Locate the cell with the specified text and output its (X, Y) center coordinate. 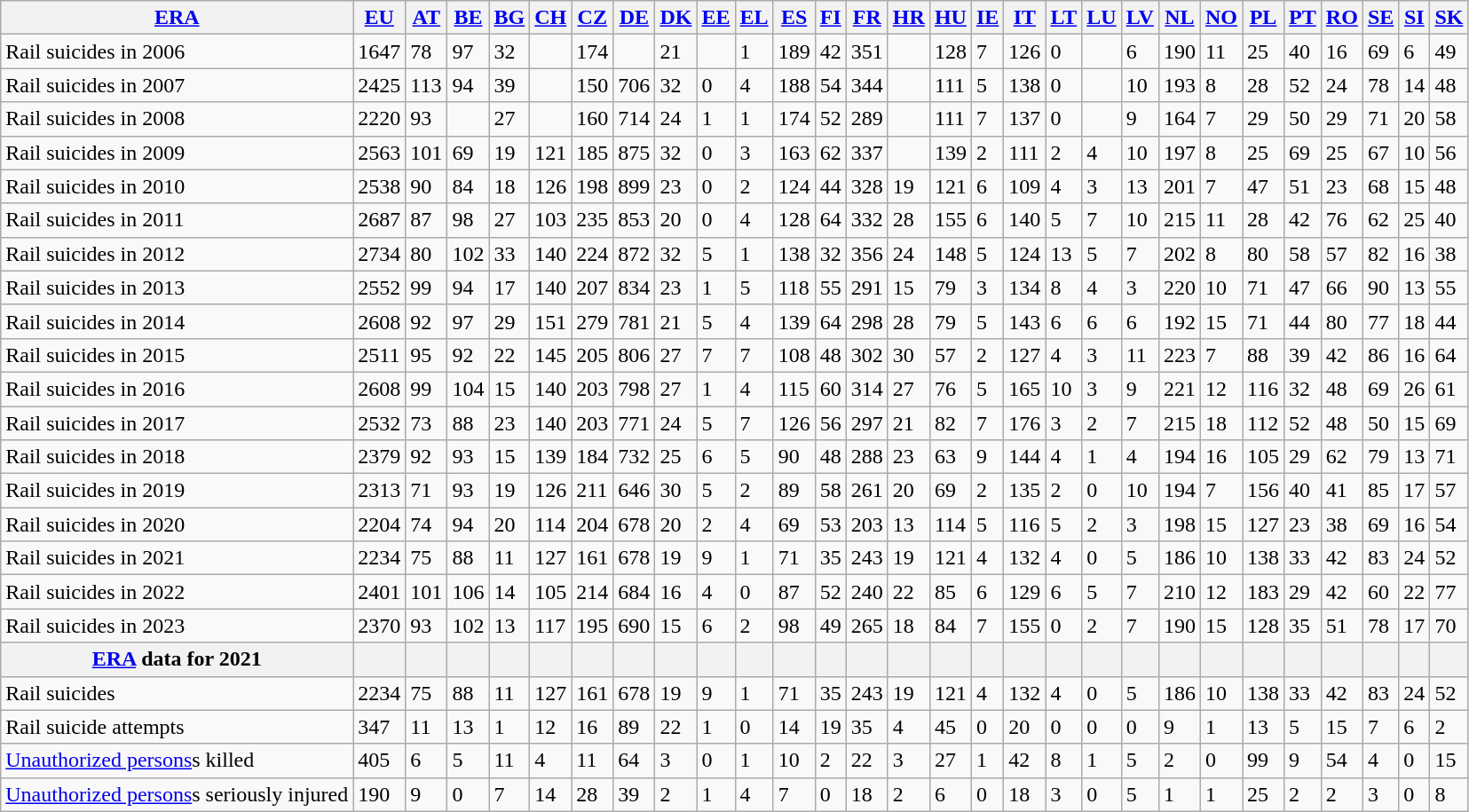
103 (550, 220)
189 (794, 51)
EE (715, 18)
CZ (593, 18)
RO (1342, 18)
176 (1024, 423)
875 (634, 153)
221 (1179, 389)
BG (509, 18)
732 (634, 457)
347 (380, 727)
68 (1380, 186)
106 (469, 592)
45 (950, 727)
AT (426, 18)
853 (634, 220)
2425 (380, 85)
ERA (178, 18)
204 (593, 524)
Unauthorized personss killed (178, 761)
SE (1380, 18)
163 (794, 153)
DE (634, 18)
FR (866, 18)
Rail suicides in 2022 (178, 592)
Rail suicides in 2021 (178, 558)
211 (593, 491)
73 (426, 423)
26 (1415, 389)
Rail suicides in 2010 (178, 186)
66 (1342, 288)
86 (1380, 355)
706 (634, 85)
2538 (380, 186)
165 (1024, 389)
53 (831, 524)
151 (550, 321)
IE (987, 18)
IT (1024, 18)
2532 (380, 423)
291 (866, 288)
Rail suicides in 2014 (178, 321)
61 (1449, 389)
2563 (380, 153)
201 (1179, 186)
344 (866, 85)
67 (1380, 153)
646 (634, 491)
337 (866, 153)
2401 (380, 592)
2734 (380, 254)
Rail suicides in 2018 (178, 457)
265 (866, 626)
108 (794, 355)
Rail suicides in 2017 (178, 423)
CH (550, 18)
150 (593, 85)
223 (1179, 355)
Rail suicides in 2008 (178, 119)
LV (1140, 18)
160 (593, 119)
207 (593, 288)
156 (1264, 491)
ES (794, 18)
135 (1024, 491)
SK (1449, 18)
63 (950, 457)
Rail suicides in 2019 (178, 491)
806 (634, 355)
Rail suicides in 2015 (178, 355)
314 (866, 389)
714 (634, 119)
145 (550, 355)
197 (1179, 153)
288 (866, 457)
118 (794, 288)
202 (1179, 254)
Rail suicides in 2023 (178, 626)
405 (380, 761)
HR (909, 18)
95 (426, 355)
192 (1179, 321)
Rail suicides (178, 693)
117 (550, 626)
356 (866, 254)
220 (1179, 288)
2379 (380, 457)
1647 (380, 51)
2220 (380, 119)
148 (950, 254)
210 (1179, 592)
109 (1024, 186)
PL (1264, 18)
41 (1342, 491)
2552 (380, 288)
NL (1179, 18)
Rail suicides in 2013 (178, 288)
2370 (380, 626)
302 (866, 355)
Rail suicides in 2011 (178, 220)
Rail suicide attempts (178, 727)
FI (831, 18)
834 (634, 288)
129 (1024, 592)
240 (866, 592)
185 (593, 153)
137 (1024, 119)
771 (634, 423)
115 (794, 389)
235 (593, 220)
Rail suicides in 2012 (178, 254)
684 (634, 592)
214 (593, 592)
LU (1102, 18)
298 (866, 321)
328 (866, 186)
224 (593, 254)
195 (593, 626)
2511 (380, 355)
332 (866, 220)
Rail suicides in 2006 (178, 51)
HU (950, 18)
SI (1415, 18)
193 (1179, 85)
872 (634, 254)
798 (634, 389)
205 (593, 355)
164 (1179, 119)
PT (1303, 18)
184 (593, 457)
DK (676, 18)
EU (380, 18)
134 (1024, 288)
188 (794, 85)
Rail suicides in 2016 (178, 389)
261 (866, 491)
NO (1221, 18)
Rail suicides in 2007 (178, 85)
Unauthorized personss seriously injured (178, 794)
297 (866, 423)
690 (634, 626)
70 (1449, 626)
ERA data for 2021 (178, 659)
899 (634, 186)
113 (426, 85)
112 (1264, 423)
183 (1264, 592)
143 (1024, 321)
279 (593, 321)
Rail suicides in 2009 (178, 153)
104 (469, 389)
LT (1063, 18)
781 (634, 321)
351 (866, 51)
2687 (380, 220)
BE (469, 18)
289 (866, 119)
2204 (380, 524)
144 (1024, 457)
74 (426, 524)
Rail suicides in 2020 (178, 524)
EL (754, 18)
2313 (380, 491)
